Locate the cell with the specified text and output its [x, y] center coordinate. 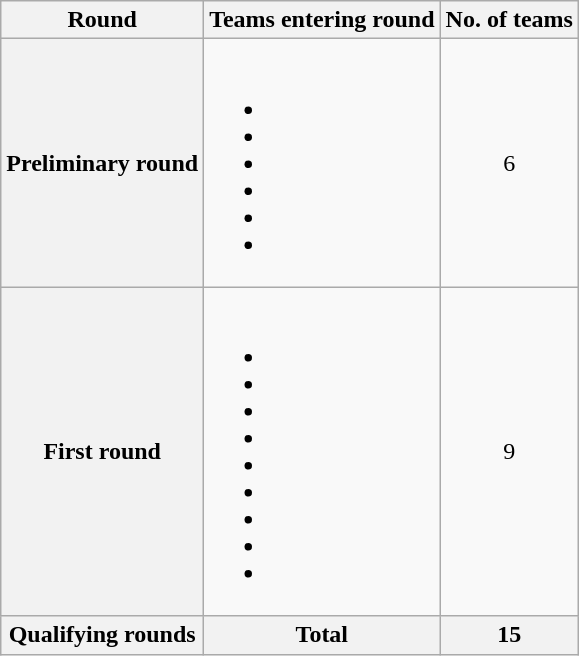
No. of teams [509, 20]
15 [509, 635]
First round [102, 452]
6 [509, 163]
Total [322, 635]
Preliminary round [102, 163]
Round [102, 20]
9 [509, 452]
Teams entering round [322, 20]
Qualifying rounds [102, 635]
